Return [X, Y] of the center of cell containing provided text 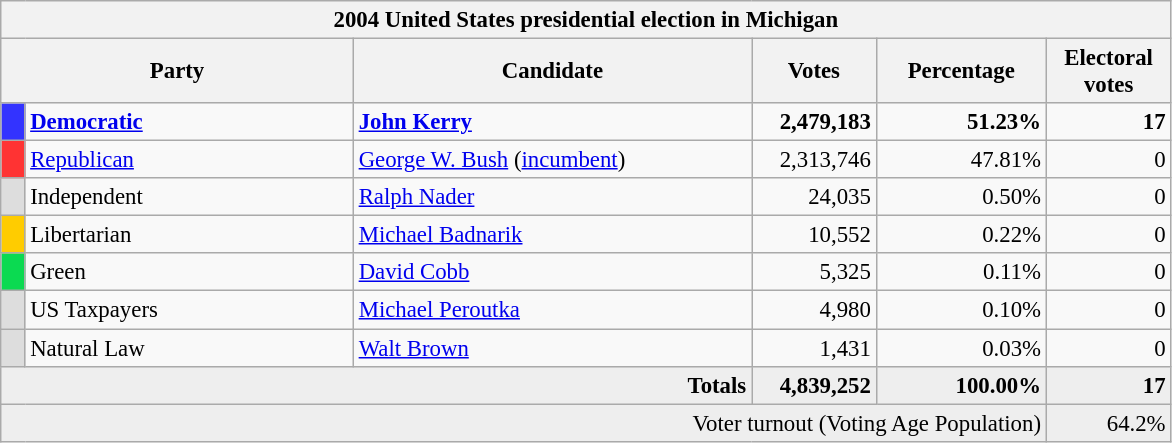
Republican [189, 160]
5,325 [814, 273]
George W. Bush (incumbent) [552, 160]
51.23% [961, 122]
Electoral votes [1108, 72]
Candidate [552, 72]
Totals [376, 385]
US Taxpayers [189, 310]
Green [189, 273]
47.81% [961, 160]
John Kerry [552, 122]
Democratic [189, 122]
Ralph Nader [552, 197]
David Cobb [552, 273]
0.11% [961, 273]
Natural Law [189, 348]
0.10% [961, 310]
Percentage [961, 72]
0.50% [961, 197]
Libertarian [189, 235]
100.00% [961, 385]
Walt Brown [552, 348]
2,479,183 [814, 122]
2004 United States presidential election in Michigan [586, 20]
10,552 [814, 235]
24,035 [814, 197]
0.22% [961, 235]
64.2% [1108, 423]
Independent [189, 197]
Voter turnout (Voting Age Population) [524, 423]
4,980 [814, 310]
0.03% [961, 348]
Michael Peroutka [552, 310]
Michael Badnarik [552, 235]
4,839,252 [814, 385]
2,313,746 [814, 160]
1,431 [814, 348]
Votes [814, 72]
Party [178, 72]
